Identify which cell holds the provided text, then report its [X, Y] central coordinate. 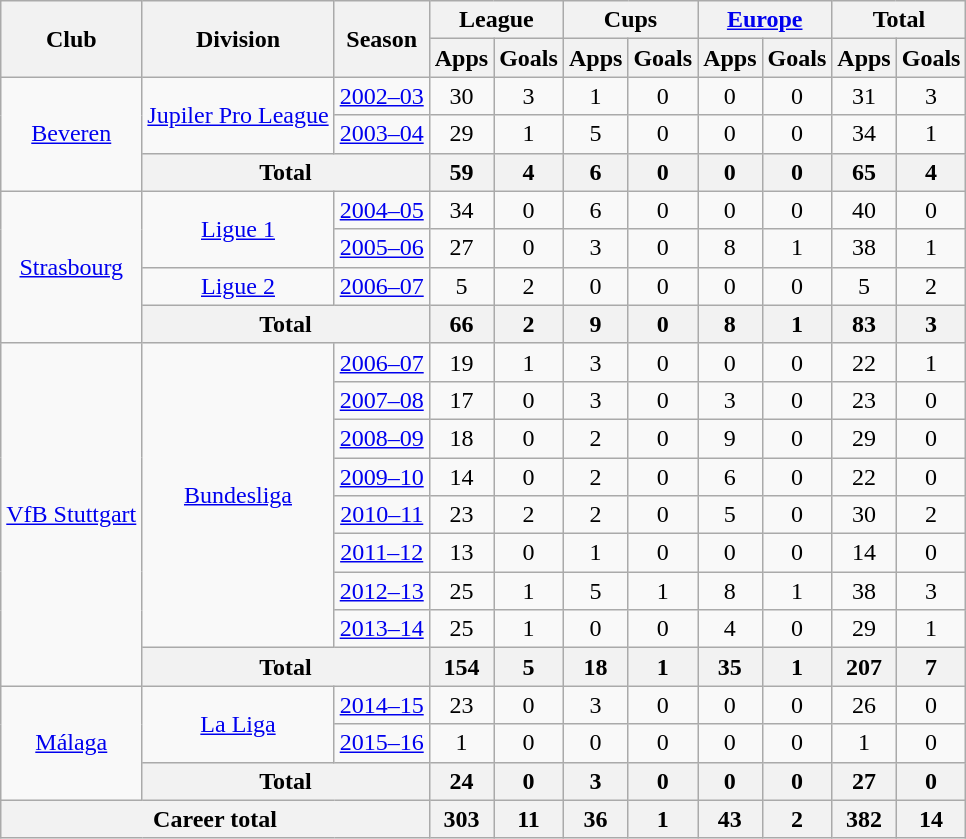
2011–12 [382, 553]
17 [461, 400]
Career total [215, 819]
43 [730, 819]
Strasbourg [72, 267]
31 [864, 96]
2008–09 [382, 438]
La Liga [238, 724]
2005–06 [382, 248]
2015–16 [382, 743]
Beveren [72, 134]
13 [461, 553]
59 [461, 172]
35 [730, 667]
Jupiler Pro League [238, 115]
207 [864, 667]
303 [461, 819]
2013–14 [382, 629]
VfB Stuttgart [72, 514]
83 [864, 324]
7 [931, 667]
Club [72, 39]
Ligue 1 [238, 229]
Ligue 2 [238, 286]
382 [864, 819]
36 [595, 819]
154 [461, 667]
Bundesliga [238, 495]
2003–04 [382, 134]
65 [864, 172]
19 [461, 362]
League [496, 20]
2004–05 [382, 210]
Season [382, 39]
2014–15 [382, 705]
Málaga [72, 743]
11 [529, 819]
2007–08 [382, 400]
Europe [765, 20]
2012–13 [382, 591]
40 [864, 210]
Division [238, 39]
2010–11 [382, 515]
66 [461, 324]
24 [461, 781]
2002–03 [382, 96]
26 [864, 705]
Cups [630, 20]
2009–10 [382, 477]
